For the text-containing cell, return its midpoint in (x, y) coordinate format. 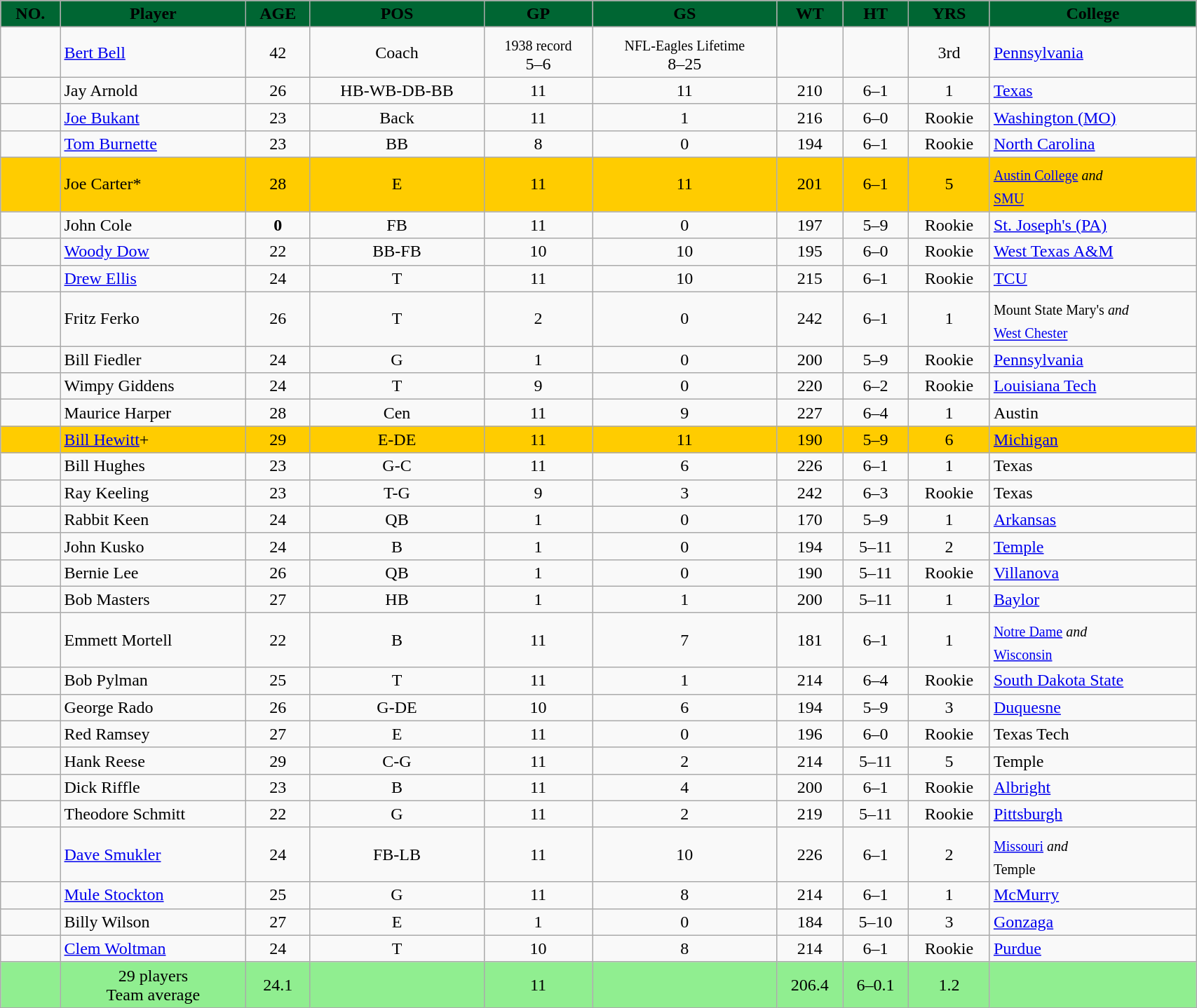
FB (397, 225)
POS (397, 14)
Red Ramsey (153, 734)
Michigan (1093, 440)
John Cole (153, 225)
Clem Woltman (153, 948)
6–3 (876, 493)
Dave Smukler (153, 854)
219 (810, 814)
G-C (397, 466)
Austin College and SMU (1093, 184)
Albright (1093, 787)
West Texas A&M (1093, 252)
220 (810, 386)
7 (684, 640)
TCU (1093, 278)
Bert Bell (153, 52)
Bill Fiedler (153, 360)
29 players Team average (153, 984)
Gonzaga (1093, 922)
YRS (949, 14)
Bernie Lee (153, 573)
GP (538, 14)
24.1 (278, 984)
170 (810, 519)
197 (810, 225)
206.4 (810, 984)
6–2 (876, 386)
3rd (949, 52)
1.2 (949, 984)
John Kusko (153, 546)
4 (684, 787)
1938 record5–6 (538, 52)
C-G (397, 761)
North Carolina (1093, 144)
215 (810, 278)
FB-LB (397, 854)
Hank Reese (153, 761)
South Dakota State (1093, 681)
Coach (397, 52)
Mount State Mary's and West Chester (1093, 319)
Fritz Ferko (153, 319)
196 (810, 734)
Duquesne (1093, 707)
G-DE (397, 707)
Back (397, 117)
Texas Tech (1093, 734)
227 (810, 413)
201 (810, 184)
McMurry (1093, 895)
Baylor (1093, 599)
HB (397, 599)
Drew Ellis (153, 278)
Bob Masters (153, 599)
195 (810, 252)
Joe Carter* (153, 184)
Louisiana Tech (1093, 386)
NFL-Eagles Lifetime8–25 (684, 52)
Emmett Mortell (153, 640)
210 (810, 90)
Pittsburgh (1093, 814)
College (1093, 14)
Washington (MO) (1093, 117)
Notre Dame and Wisconsin (1093, 640)
George Rado (153, 707)
WT (810, 14)
Missouri and Temple (1093, 854)
AGE (278, 14)
NO. (31, 14)
HT (876, 14)
Austin (1093, 413)
Maurice Harper (153, 413)
HB-WB-DB-BB (397, 90)
5–10 (876, 922)
184 (810, 922)
GS (684, 14)
Bob Pylman (153, 681)
Purdue (1093, 948)
Bill Hughes (153, 466)
BB-FB (397, 252)
216 (810, 117)
Jay Arnold (153, 90)
E-DE (397, 440)
Tom Burnette (153, 144)
T-G (397, 493)
Arkansas (1093, 519)
42 (278, 52)
6–0.1 (876, 984)
181 (810, 640)
Woody Dow (153, 252)
Wimpy Giddens (153, 386)
Cen (397, 413)
Villanova (1093, 573)
BB (397, 144)
Dick Riffle (153, 787)
Player (153, 14)
Rabbit Keen (153, 519)
Mule Stockton (153, 895)
Billy Wilson (153, 922)
Theodore Schmitt (153, 814)
Joe Bukant (153, 117)
Ray Keeling (153, 493)
Bill Hewitt+ (153, 440)
St. Joseph's (PA) (1093, 225)
